Identify which cell holds the provided text, then report its (x, y) central coordinate. 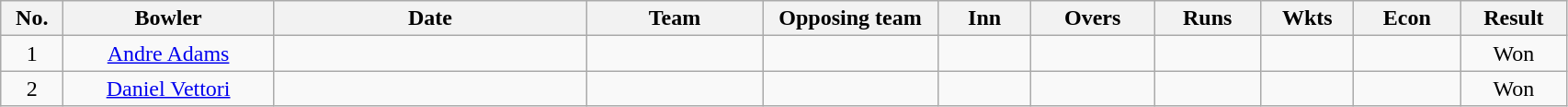
Runs (1208, 18)
Overs (1093, 18)
Wkts (1307, 18)
Date (430, 18)
Andre Adams (169, 53)
Team (675, 18)
Daniel Vettori (169, 89)
Opposing team (851, 18)
Inn (985, 18)
Result (1514, 18)
Econ (1407, 18)
No. (32, 18)
Bowler (169, 18)
2 (32, 89)
1 (32, 53)
